Scan for the cell matching the given text and deliver its [x, y] coordinate at center. 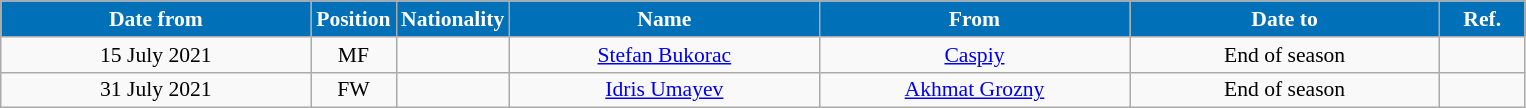
31 July 2021 [156, 90]
Stefan Bukorac [664, 55]
15 July 2021 [156, 55]
Date from [156, 19]
FW [354, 90]
Name [664, 19]
Ref. [1482, 19]
Date to [1285, 19]
Idris Umayev [664, 90]
MF [354, 55]
Caspiy [974, 55]
From [974, 19]
Akhmat Grozny [974, 90]
Nationality [452, 19]
Position [354, 19]
